Pinpoint the cell where the given text exists, returning its [X, Y] midpoint coordinate. 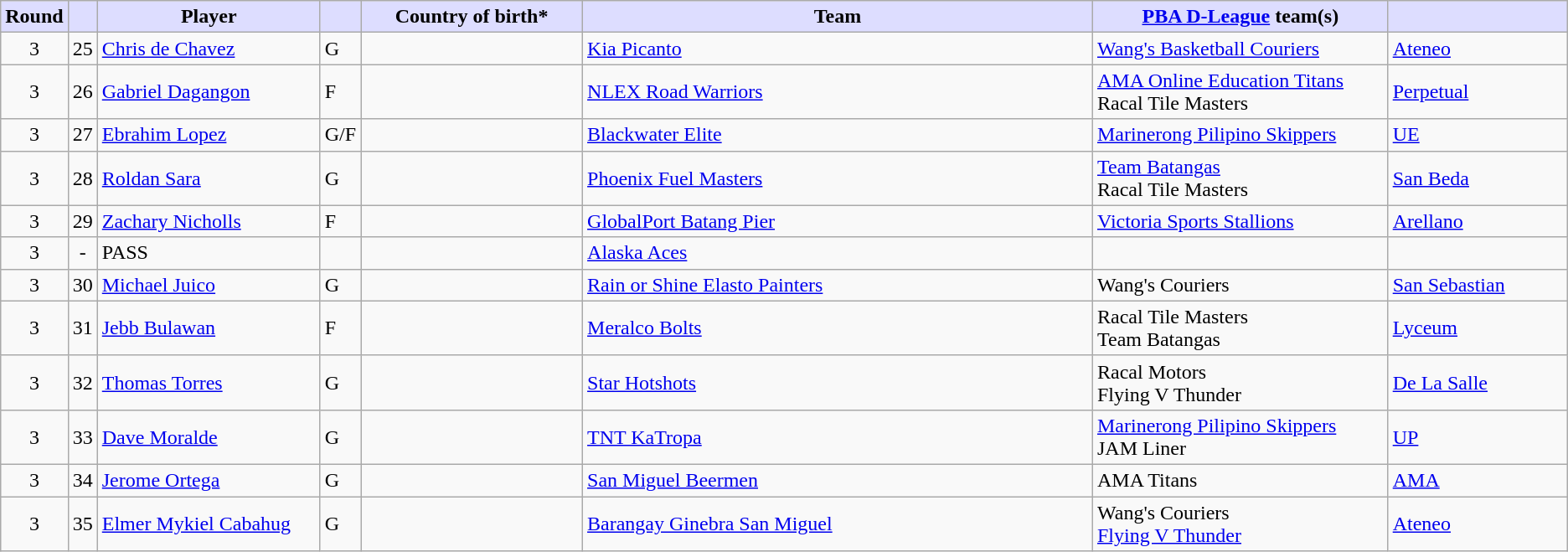
33 [82, 437]
- [82, 253]
Wang's CouriersFlying V Thunder [1240, 523]
GlobalPort Batang Pier [838, 221]
De La Salle [1478, 382]
Jebb Bulawan [209, 328]
34 [82, 480]
Chris de Chavez [209, 49]
AMA [1478, 480]
26 [82, 92]
Wang's Couriers [1240, 285]
PASS [209, 253]
PBA D-League team(s) [1240, 17]
Team Batangas Racal Tile Masters [1240, 178]
Marinerong Pilipino SkippersJAM Liner [1240, 437]
Dave Moralde [209, 437]
Country of birth* [472, 17]
AMA Titans [1240, 480]
Thomas Torres [209, 382]
San Beda [1478, 178]
UE [1478, 135]
31 [82, 328]
Star Hotshots [838, 382]
Alaska Aces [838, 253]
Barangay Ginebra San Miguel [838, 523]
Elmer Mykiel Cabahug [209, 523]
San Sebastian [1478, 285]
Wang's Basketball Couriers [1240, 49]
29 [82, 221]
Arellano [1478, 221]
Player [209, 17]
TNT KaTropa [838, 437]
Jerome Ortega [209, 480]
Round [34, 17]
Ebrahim Lopez [209, 135]
Phoenix Fuel Masters [838, 178]
AMA Online Education TitansRacal Tile Masters [1240, 92]
G/F [340, 135]
Lyceum [1478, 328]
Victoria Sports Stallions [1240, 221]
Perpetual [1478, 92]
25 [82, 49]
Zachary Nicholls [209, 221]
30 [82, 285]
35 [82, 523]
NLEX Road Warriors [838, 92]
27 [82, 135]
28 [82, 178]
Racal Motors Flying V Thunder [1240, 382]
Roldan Sara [209, 178]
Rain or Shine Elasto Painters [838, 285]
Marinerong Pilipino Skippers [1240, 135]
Meralco Bolts [838, 328]
Michael Juico [209, 285]
32 [82, 382]
UP [1478, 437]
Kia Picanto [838, 49]
Blackwater Elite [838, 135]
San Miguel Beermen [838, 480]
Team [838, 17]
Gabriel Dagangon [209, 92]
Racal Tile MastersTeam Batangas [1240, 328]
